Find where the given text appears and provide that cell's center as (x, y) coordinate. 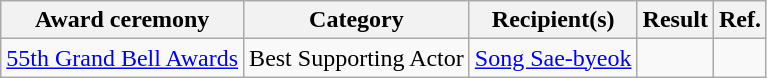
Award ceremony (122, 20)
Category (357, 20)
Ref. (740, 20)
Song Sae-byeok (553, 58)
55th Grand Bell Awards (122, 58)
Recipient(s) (553, 20)
Best Supporting Actor (357, 58)
Result (675, 20)
